Detect which cell encompasses the target text, then output its (x, y) center coordinate. 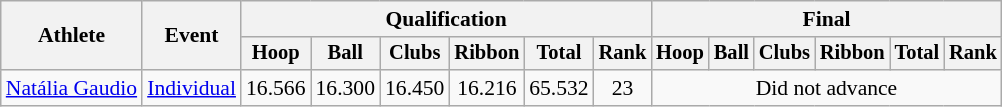
16.216 (486, 88)
Athlete (72, 36)
16.300 (344, 88)
65.532 (558, 88)
Event (192, 36)
16.566 (276, 88)
16.450 (414, 88)
Final (826, 19)
Qualification (446, 19)
Individual (192, 88)
Did not advance (826, 88)
23 (623, 88)
Natália Gaudio (72, 88)
